Provide the (x, y) coordinate of the cell's center where the given text is located.  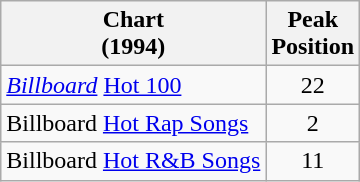
Billboard Hot R&B Songs (134, 161)
2 (313, 123)
Billboard Hot 100 (134, 85)
Chart(1994) (134, 34)
22 (313, 85)
PeakPosition (313, 34)
Billboard Hot Rap Songs (134, 123)
11 (313, 161)
